Output the (x, y) coordinate of the center of the cell containing the given text.  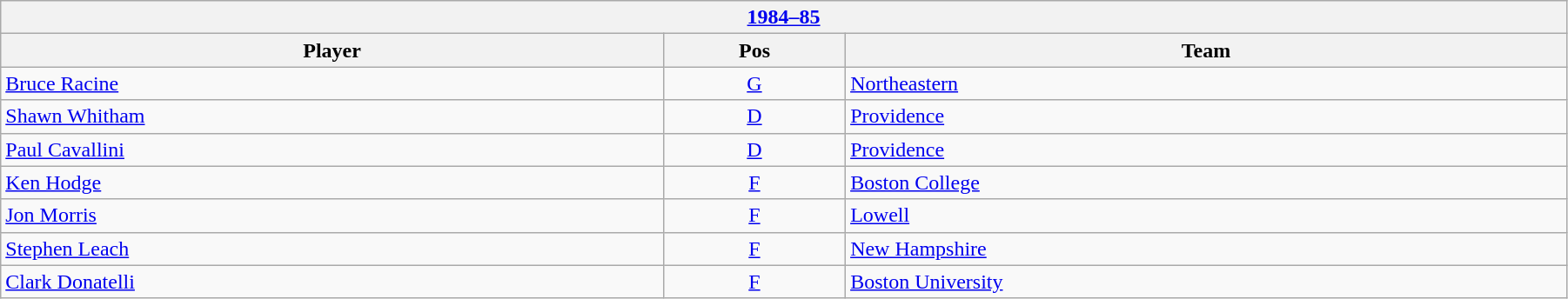
1984–85 (784, 17)
Boston University (1206, 282)
Pos (754, 50)
Boston College (1206, 183)
Team (1206, 50)
Northeastern (1206, 83)
Ken Hodge (332, 183)
Shawn Whitham (332, 116)
Stephen Leach (332, 249)
G (754, 83)
New Hampshire (1206, 249)
Bruce Racine (332, 83)
Lowell (1206, 216)
Clark Donatelli (332, 282)
Player (332, 50)
Jon Morris (332, 216)
Paul Cavallini (332, 149)
